Search for the cell housing the specified text and yield its (x, y) center coordinate. 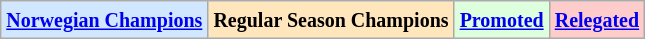
Relegated (596, 20)
Regular Season Champions (331, 20)
Norwegian Champions (104, 20)
Promoted (502, 20)
